Return (X, Y) of the center of cell containing provided text 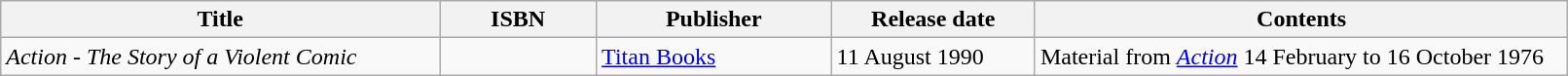
ISBN (518, 19)
Material from Action 14 February to 16 October 1976 (1300, 57)
Contents (1300, 19)
Title (220, 19)
11 August 1990 (932, 57)
Titan Books (714, 57)
Release date (932, 19)
Publisher (714, 19)
Action - The Story of a Violent Comic (220, 57)
